From the cell containing the given text, extract its center point as (X, Y) coordinate. 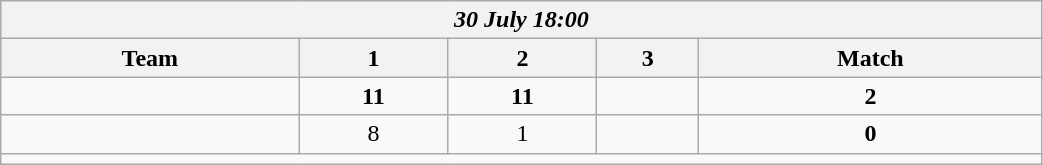
30 July 18:00 (522, 20)
0 (870, 134)
Team (150, 58)
3 (648, 58)
Match (870, 58)
8 (374, 134)
